Return the (x, y) coordinate for the center point of the cell that contains the specified text.  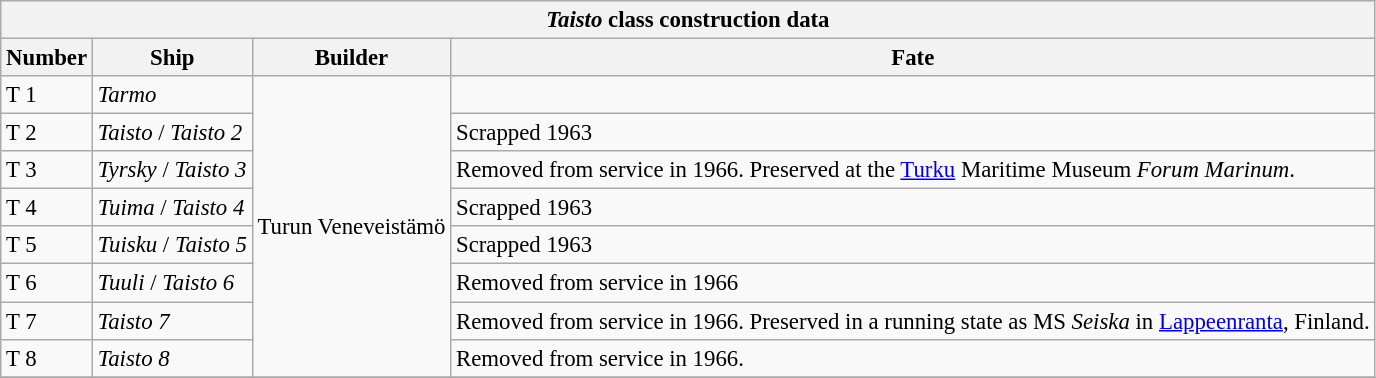
Taisto class construction data (688, 20)
T 1 (47, 95)
Removed from service in 1966. Preserved in a running state as MS Seiska in Lappeenranta, Finland. (913, 321)
Ship (172, 58)
Tarmo (172, 95)
Tyrsky / Taisto 3 (172, 170)
T 8 (47, 358)
Taisto / Taisto 2 (172, 133)
Removed from service in 1966. (913, 358)
T 6 (47, 283)
T 5 (47, 245)
T 2 (47, 133)
Taisto 8 (172, 358)
Removed from service in 1966. Preserved at the Turku Maritime Museum Forum Marinum. (913, 170)
Tuisku / Taisto 5 (172, 245)
Taisto 7 (172, 321)
T 4 (47, 208)
Number (47, 58)
Removed from service in 1966 (913, 283)
T 7 (47, 321)
Tuuli / Taisto 6 (172, 283)
Turun Veneveistämö (352, 226)
Builder (352, 58)
Tuima / Taisto 4 (172, 208)
Fate (913, 58)
T 3 (47, 170)
